Locate the cell with the specified text and output its [x, y] center coordinate. 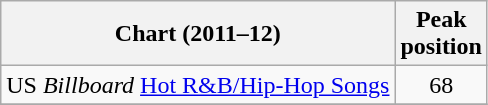
68 [441, 85]
US Billboard Hot R&B/Hip-Hop Songs [198, 85]
Chart (2011–12) [198, 34]
Peakposition [441, 34]
